Extract the (X, Y) coordinate from the center of the cell holding the provided text.  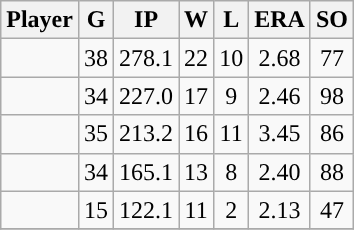
13 (196, 172)
ERA (280, 20)
3.45 (280, 134)
47 (332, 210)
98 (332, 96)
165.1 (146, 172)
10 (232, 58)
15 (96, 210)
L (232, 20)
SO (332, 20)
Player (40, 20)
16 (196, 134)
17 (196, 96)
G (96, 20)
22 (196, 58)
2.40 (280, 172)
W (196, 20)
2.46 (280, 96)
9 (232, 96)
2 (232, 210)
35 (96, 134)
8 (232, 172)
122.1 (146, 210)
227.0 (146, 96)
IP (146, 20)
88 (332, 172)
86 (332, 134)
2.13 (280, 210)
2.68 (280, 58)
213.2 (146, 134)
278.1 (146, 58)
38 (96, 58)
77 (332, 58)
